Search for the cell housing the specified text and yield its [X, Y] center coordinate. 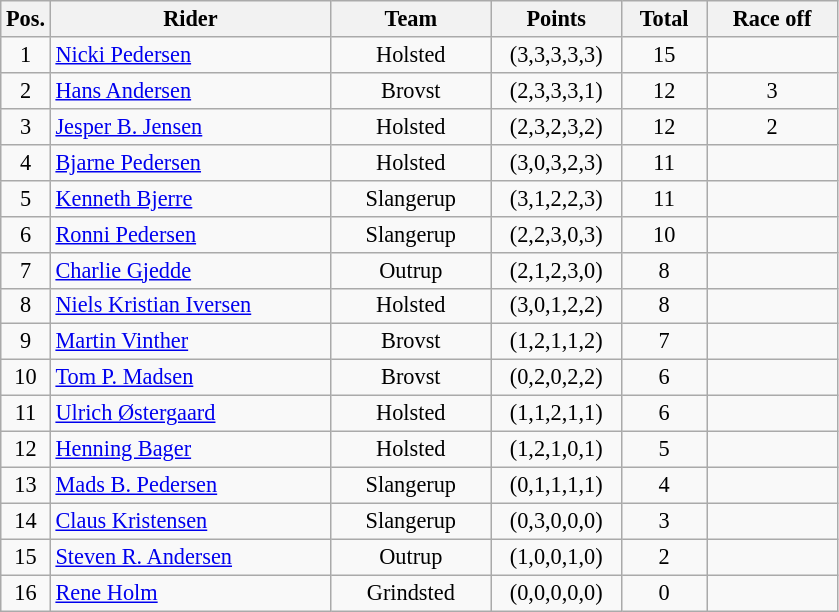
Niels Kristian Iversen [190, 306]
16 [26, 593]
Charlie Gjedde [190, 270]
13 [26, 485]
Team [411, 19]
(1,0,0,1,0) [556, 557]
1 [26, 55]
(1,2,1,0,1) [556, 450]
Ronni Pedersen [190, 234]
Grindsted [411, 593]
(2,3,3,3,1) [556, 90]
(3,1,2,2,3) [556, 198]
Points [556, 19]
(0,1,1,1,1) [556, 485]
Jesper B. Jensen [190, 126]
(0,0,0,0,0) [556, 593]
Pos. [26, 19]
Race off [772, 19]
Martin Vinther [190, 342]
Nicki Pedersen [190, 55]
Claus Kristensen [190, 521]
Steven R. Andersen [190, 557]
Kenneth Bjerre [190, 198]
(0,2,0,2,2) [556, 378]
Rene Holm [190, 593]
(3,0,1,2,2) [556, 306]
(1,1,2,1,1) [556, 414]
(2,1,2,3,0) [556, 270]
14 [26, 521]
0 [664, 593]
(2,3,2,3,2) [556, 126]
Ulrich Østergaard [190, 414]
(3,0,3,2,3) [556, 162]
Hans Andersen [190, 90]
(3,3,3,3,3) [556, 55]
9 [26, 342]
(2,2,3,0,3) [556, 234]
(0,3,0,0,0) [556, 521]
Mads B. Pedersen [190, 485]
Total [664, 19]
Rider [190, 19]
Henning Bager [190, 450]
Bjarne Pedersen [190, 162]
(1,2,1,1,2) [556, 342]
Tom P. Madsen [190, 378]
